Provide the [X, Y] coordinate of the cell's center where the given text is located.  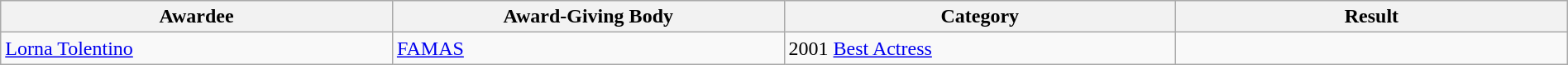
Awardee [197, 17]
Category [980, 17]
Result [1372, 17]
Lorna Tolentino [197, 48]
Award-Giving Body [588, 17]
FAMAS [588, 48]
2001 Best Actress [980, 48]
